Search for the cell housing the specified text and yield its (x, y) center coordinate. 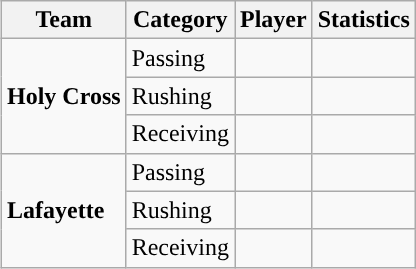
Category (180, 20)
Statistics (364, 20)
Holy Cross (64, 96)
Team (64, 20)
Lafayette (64, 210)
Player (273, 20)
